Pinpoint the cell where the given text exists, returning its (x, y) midpoint coordinate. 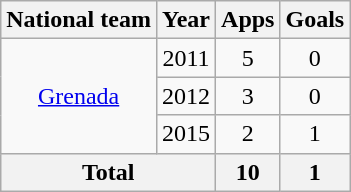
10 (248, 172)
2015 (186, 134)
Total (108, 172)
Goals (315, 20)
Apps (248, 20)
Grenada (79, 96)
2012 (186, 96)
Year (186, 20)
2 (248, 134)
2011 (186, 58)
5 (248, 58)
3 (248, 96)
National team (79, 20)
